Provide the [x, y] coordinate of the cell's center where the given text is located.  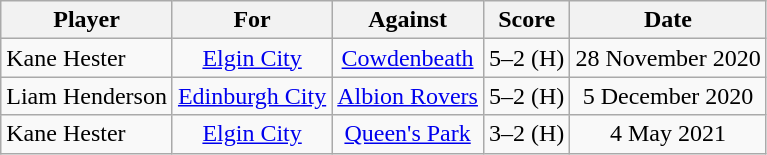
Score [526, 20]
28 November 2020 [668, 58]
4 May 2021 [668, 134]
Liam Henderson [87, 96]
Date [668, 20]
5 December 2020 [668, 96]
Albion Rovers [408, 96]
3–2 (H) [526, 134]
Queen's Park [408, 134]
Edinburgh City [252, 96]
Cowdenbeath [408, 58]
For [252, 20]
Player [87, 20]
Against [408, 20]
